Return the [X, Y] coordinate for the center point of the cell that contains the specified text.  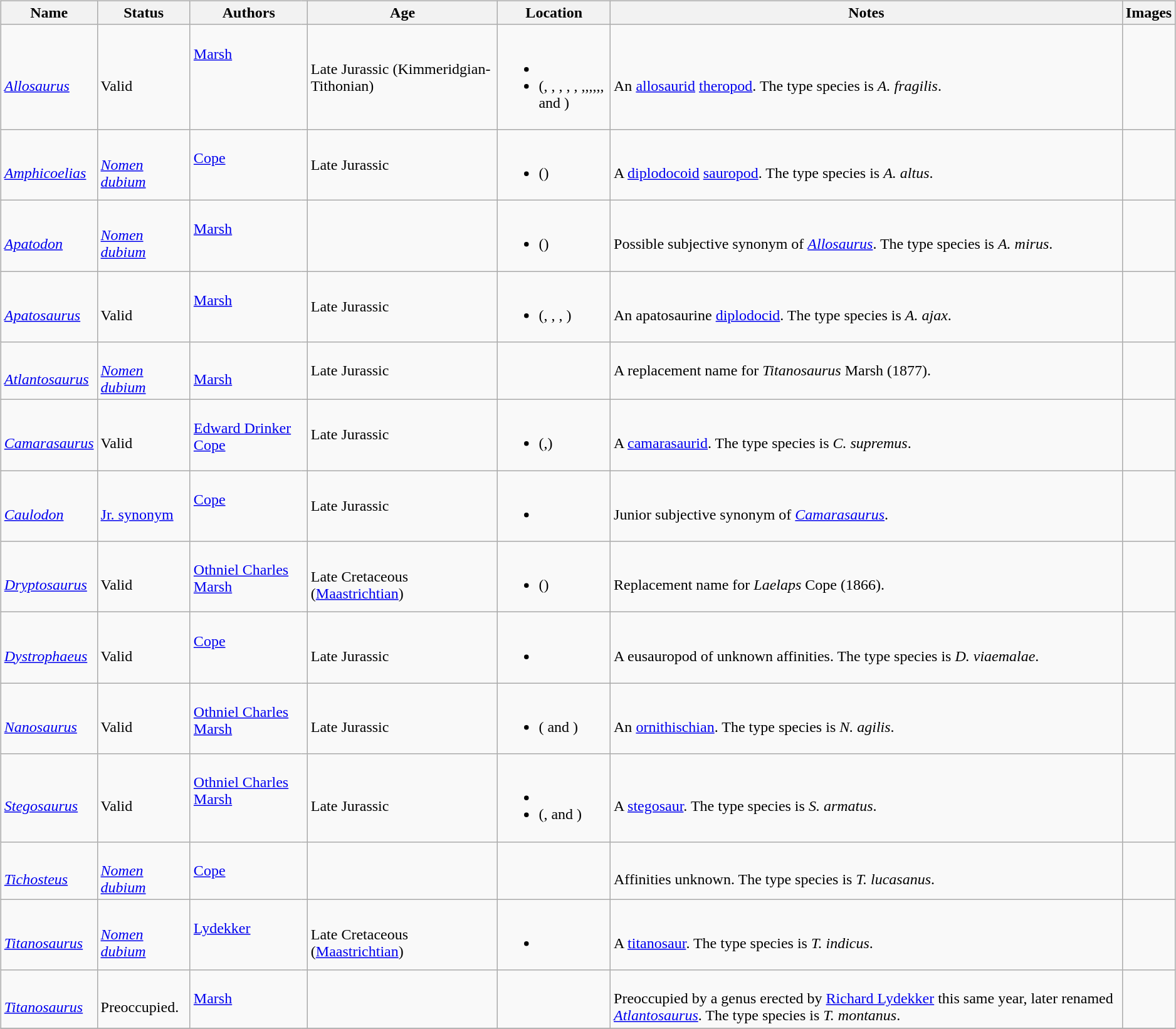
Replacement name for Laelaps Cope (1866). [866, 577]
A titanosaur. The type species is T. indicus. [866, 935]
Allosaurus [49, 76]
Age [402, 13]
Images [1148, 13]
A eusauropod of unknown affinities. The type species is D. viaemalae. [866, 648]
(, and ) [554, 798]
Affinities unknown. The type species is T. lucasanus. [866, 870]
( and ) [554, 718]
(, , , , , ,,,,,, and ) [554, 76]
Name [49, 13]
Preoccupied. [144, 999]
Nanosaurus [49, 718]
Location [554, 13]
Status [144, 13]
(, , , ) [554, 306]
Jr. synonym [144, 506]
Dystrophaeus [49, 648]
Dryptosaurus [49, 577]
Camarasaurus [49, 435]
An allosaurid theropod. The type species is A. fragilis. [866, 76]
Caulodon [49, 506]
Possible subjective synonym of Allosaurus. The type species is A. mirus. [866, 236]
Late Jurassic (Kimmeridgian-Tithonian) [402, 76]
Amphicoelias [49, 164]
An apatosaurine diplodocid. The type species is A. ajax. [866, 306]
Apatodon [49, 236]
A stegosaur. The type species is S. armatus. [866, 798]
A replacement name for Titanosaurus Marsh (1877). [866, 371]
Apatosaurus [49, 306]
Stegosaurus [49, 798]
A diplodocoid sauropod. The type species is A. altus. [866, 164]
Atlantosaurus [49, 371]
Tichosteus [49, 870]
Authors [248, 13]
Junior subjective synonym of Camarasaurus. [866, 506]
Edward Drinker Cope [246, 435]
(,) [554, 435]
An ornithischian. The type species is N. agilis. [866, 718]
Lydekker [246, 935]
A camarasaurid. The type species is C. supremus. [866, 435]
Notes [866, 13]
Preoccupied by a genus erected by Richard Lydekker this same year, later renamed Atlantosaurus. The type species is T. montanus. [866, 999]
